Determine the [X, Y] coordinate at the center of the cell enclosing the given text.  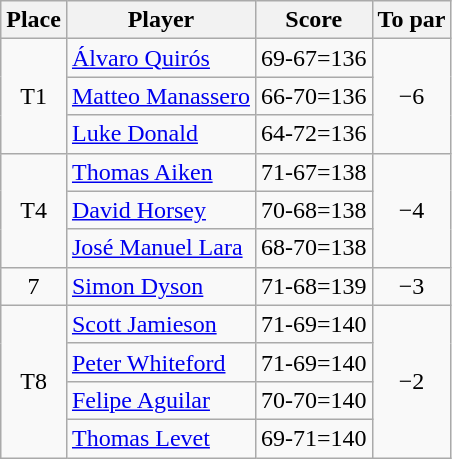
Luke Donald [160, 134]
69-67=136 [314, 58]
Player [160, 20]
70-70=140 [314, 400]
To par [412, 20]
David Horsey [160, 210]
José Manuel Lara [160, 248]
70-68=138 [314, 210]
−3 [412, 286]
Matteo Manassero [160, 96]
T1 [34, 96]
Peter Whiteford [160, 362]
T4 [34, 210]
7 [34, 286]
Thomas Levet [160, 438]
69-71=140 [314, 438]
68-70=138 [314, 248]
Score [314, 20]
64-72=136 [314, 134]
Thomas Aiken [160, 172]
Place [34, 20]
Felipe Aguilar [160, 400]
−2 [412, 381]
Simon Dyson [160, 286]
Álvaro Quirós [160, 58]
Scott Jamieson [160, 324]
71-68=139 [314, 286]
71-67=138 [314, 172]
66-70=136 [314, 96]
−4 [412, 210]
−6 [412, 96]
T8 [34, 381]
